Scan for the cell matching the given text and deliver its (x, y) coordinate at center. 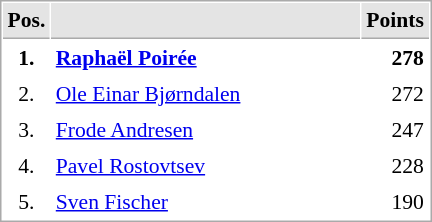
3. (26, 129)
5. (26, 201)
278 (396, 57)
Ole Einar Bjørndalen (206, 93)
2. (26, 93)
Sven Fischer (206, 201)
Raphaël Poirée (206, 57)
4. (26, 165)
1. (26, 57)
Points (396, 21)
272 (396, 93)
247 (396, 129)
Frode Andresen (206, 129)
190 (396, 201)
Pos. (26, 21)
228 (396, 165)
Pavel Rostovtsev (206, 165)
